Scan for the cell matching the given text and deliver its [X, Y] coordinate at center. 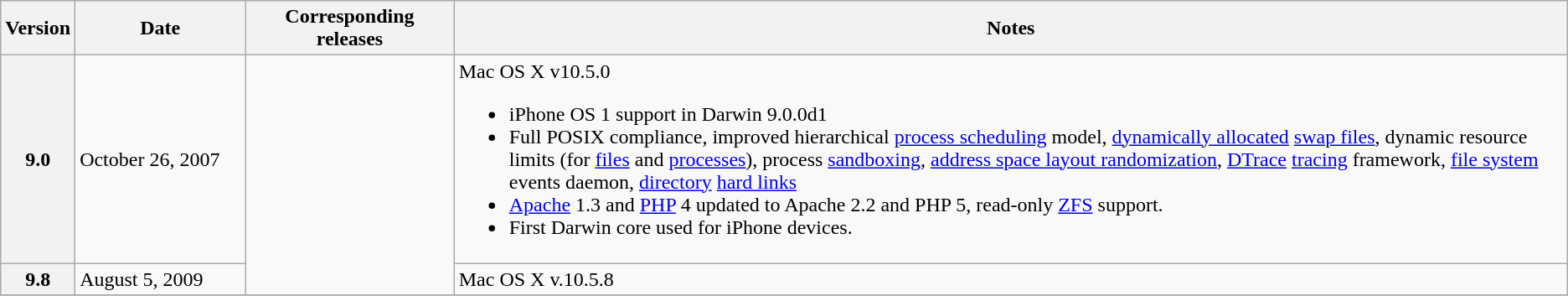
Notes [1010, 29]
Version [39, 29]
Corresponding releases [350, 29]
9.0 [39, 159]
Date [161, 29]
August 5, 2009 [161, 279]
Mac OS X v.10.5.8 [1010, 279]
9.8 [39, 279]
October 26, 2007 [161, 159]
